Output the [x, y] coordinate of the center of the cell containing the given text.  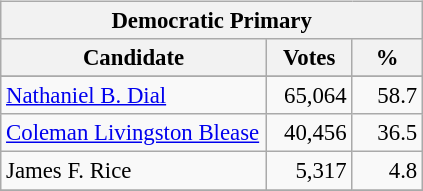
36.5 [388, 133]
58.7 [388, 96]
4.8 [388, 171]
5,317 [309, 171]
% [388, 58]
Candidate [134, 58]
65,064 [309, 96]
Nathaniel B. Dial [134, 96]
Votes [309, 58]
40,456 [309, 133]
Democratic Primary [212, 21]
James F. Rice [134, 171]
Coleman Livingston Blease [134, 133]
